Find where the given text appears and provide that cell's center as [x, y] coordinate. 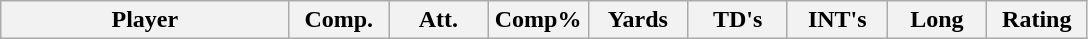
Comp. [339, 20]
INT's [837, 20]
Player [145, 20]
Long [937, 20]
Yards [638, 20]
Comp% [538, 20]
TD's [738, 20]
Rating [1037, 20]
Att. [439, 20]
